Capture the cell that displays the provided text and extract its [x, y] central coordinate. 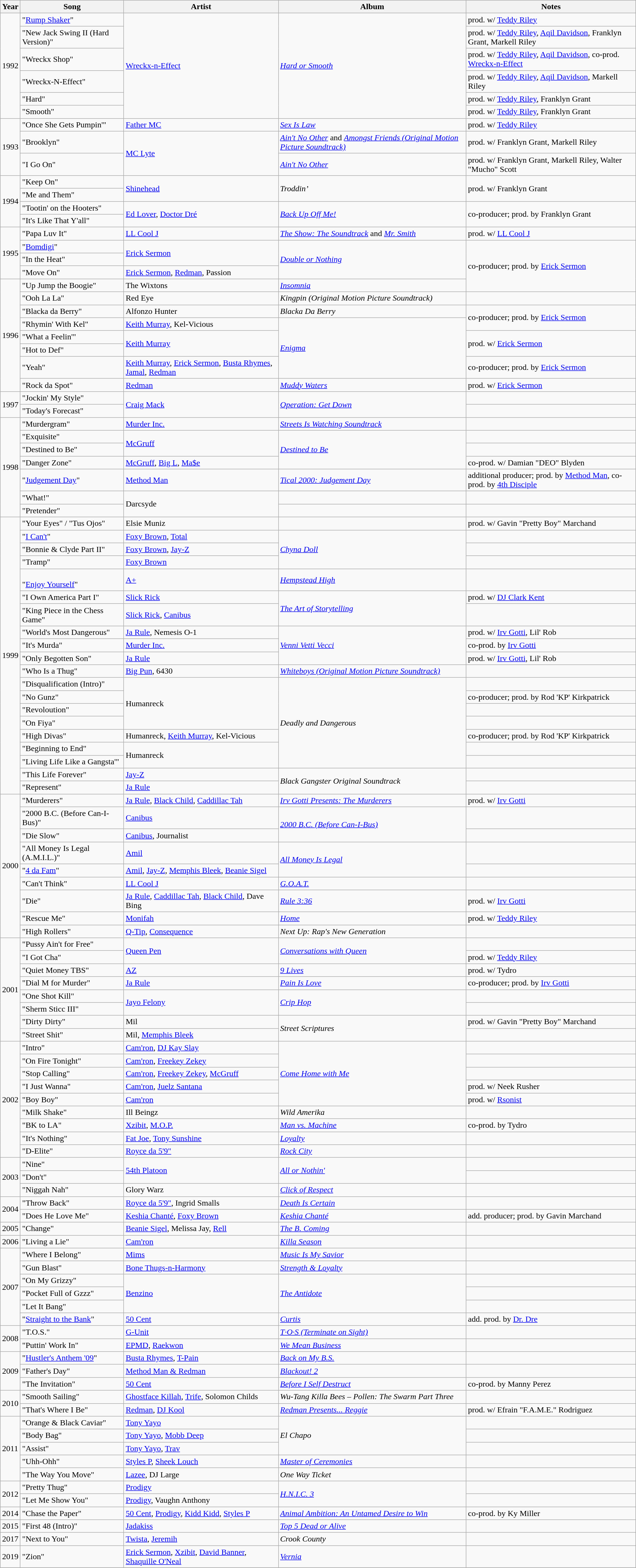
Wild Amerika [372, 1112]
Q-Tip, Consequence [201, 931]
EPMD, Raekwon [201, 1345]
2015 [10, 1526]
"High Divas" [72, 736]
Crook County [372, 1539]
Year [10, 7]
El Chapo [372, 1436]
"The Invitation" [72, 1384]
Artist [201, 7]
Bone Thugs-n-Harmony [201, 1267]
T·O·S (Terminate on Sight) [372, 1332]
co-prod. by Tydro [551, 1125]
"Rescue Me" [72, 919]
1995 [10, 253]
"Danger Zone" [72, 463]
"One Shot Kill" [72, 996]
prod. w/ Teddy Riley, Aqil Davidson, co-prod. Wreckx-n-Effect [551, 59]
The B. Coming [372, 1229]
Beanie Sigel, Melissa Jay, Rell [201, 1229]
"Throw Back" [72, 1203]
"No Gunz" [72, 697]
"What!" [72, 498]
"Tramp" [72, 562]
"I Just Wanna" [72, 1086]
"Living Life Like a Gangsta'" [72, 762]
"King Piece in the Chess Game" [72, 615]
prod. w/ Efrain "F.A.M.E." Rodriguez [551, 1410]
Jay-Z [201, 774]
Before I Self Destruct [372, 1384]
prod. w/ Tydro [551, 970]
Ill Beingz [201, 1112]
1993 [10, 147]
The Art of Storytelling [372, 608]
1992 [10, 66]
"Rump Shaker" [72, 20]
2001 [10, 990]
Home [372, 919]
"Hard" [72, 99]
Rule 3:36 [372, 901]
G-Unit [201, 1332]
"It's Like That Y'all" [72, 221]
2019 [10, 1556]
"Straight to the Bank" [72, 1319]
co-prod. by Irv Gotti [551, 645]
"I Own America Part I" [72, 597]
Amil [201, 853]
Ed Lover, Doctor Dré [201, 214]
"Change" [72, 1229]
"Up Jump the Boogie" [72, 285]
Keith Murray, Kel-Vicious [201, 324]
Conversations with Queen [372, 951]
"Living a Lie" [72, 1242]
"Hot to Def" [72, 350]
Vernia [372, 1556]
Monifah [201, 919]
Animal Ambition: An Untamed Desire to Win [372, 1513]
Foxy Brown, Total [201, 536]
"The Way You Move" [72, 1474]
"Rhymin' With Kel" [72, 324]
The Antidote [372, 1293]
Blacka Da Berry [372, 311]
Ja Rule, Nemesis O-1 [201, 632]
Keshia Chanté [372, 1216]
"Let Me Show You" [72, 1500]
"Beginning to End" [72, 749]
A+ [201, 580]
"Does He Love Me" [72, 1216]
"Keep On" [72, 182]
co-prod. w/ Damian "DEO" Blyden [551, 463]
"On My Grizzy" [72, 1280]
Top 5 Dead or Alive [372, 1526]
Xzibit, M.O.P. [201, 1125]
"Die Slow" [72, 835]
"Who Is a Thug" [72, 671]
co-producer; prod. by Franklyn Grant [551, 214]
Humanreck, Keith Murray, Kel-Vicious [201, 736]
"I Go On" [72, 164]
prod. w/ Rsonist [551, 1100]
prod. w/ Franklyn Grant [551, 188]
"Represent" [72, 787]
"Once She Gets Pumpin'" [72, 125]
Man vs. Machine [372, 1125]
"Destined to Be" [72, 450]
prod. w/ Franklyn Grant, Markell Riley [551, 142]
"Nine" [72, 1164]
2005 [10, 1229]
"Revoloution" [72, 710]
2009 [10, 1371]
"First 48 (Intro)" [72, 1526]
Slick Rick, Canibus [201, 615]
"Hustler's Anthem '09" [72, 1358]
"Ooh La La" [72, 298]
McGruff, Big L, Ma$e [201, 463]
Cam'ron, Juelz Santana [201, 1086]
Styles P, Sheek Louch [201, 1461]
Erick Sermon [201, 253]
Keith Murray [201, 343]
Wreckx-n-Effect [201, 66]
"Stop Calling" [72, 1073]
2003 [10, 1177]
"Die" [72, 901]
Rock City [372, 1151]
"On Fiya" [72, 723]
Elsie Muniz [201, 523]
Canibus [201, 818]
Canibus, Journalist [201, 835]
Big Pun, 6430 [201, 671]
Keshia Chanté, Foxy Brown [201, 1216]
Insomnia [372, 285]
Next Up: Rap's New Generation [372, 931]
Cam'ron, DJ Kay Slay [201, 1048]
"Judgement Day" [72, 480]
Ghostface Killah, Trife, Solomon Childs [201, 1397]
"Wreckx-N-Effect" [72, 82]
Song [72, 7]
Redman Presents... Reggie [372, 1410]
Operation: Get Down [372, 404]
Tony Yayo, Mobb Deep [201, 1436]
Wu-Tang Killa Bees – Pollen: The Swarm Part Three [372, 1397]
2011 [10, 1448]
Irv Gotti Presents: The Murderers [372, 800]
"It's Nothing" [72, 1138]
2000 [10, 866]
prod. w/ LL Cool J [551, 234]
"Niggah Nah" [72, 1190]
"Disqualification (Intro)" [72, 684]
Redman, DJ Kool [201, 1410]
All Money Is Legal [372, 859]
Jayo Felony [201, 1002]
Redman [201, 385]
Come Home with Me [372, 1073]
2000 B.C. (Before Can-I-Bus) [372, 824]
2010 [10, 1403]
Amil, Jay-Z, Memphis Bleek, Beanie Sigel [201, 870]
"High Rollers" [72, 931]
"Let It Bang" [72, 1306]
Ain't No Other [372, 164]
add. prod. by Dr. Dre [551, 1319]
"Wreckx Shop" [72, 59]
Jadakiss [201, 1526]
"Blacka da Berry" [72, 311]
prod. w/ Teddy Riley, Aqil Davidson, Markell Riley [551, 82]
Muddy Waters [372, 385]
"Father's Day" [72, 1371]
"Rock da Spot" [72, 385]
"Papa Luv It" [72, 234]
Prodigy [201, 1487]
1996 [10, 335]
The Show: The Soundtrack and Mr. Smith [372, 234]
"BK to LA" [72, 1125]
"On Fire Tonight" [72, 1061]
G.O.A.T. [372, 884]
Loyalty [372, 1138]
"Your Eyes" / "Tus Ojos" [72, 523]
Enigma [372, 348]
Darcsyde [201, 504]
AZ [201, 970]
"Me and Them" [72, 195]
"Jockin' My Style" [72, 398]
"Bomdigi" [72, 247]
"I Can't" [72, 536]
"Only Begotten Son" [72, 658]
Cam'ron, Freekey Zekey [201, 1061]
Blackout! 2 [372, 1371]
Slick Rick [201, 597]
"Sherm Sticc III" [72, 1009]
Lazee, DJ Large [201, 1474]
"Yeah" [72, 368]
"Dial M for Murder" [72, 983]
2017 [10, 1539]
"New Jack Swing II (Hard Version)" [72, 37]
H.N.I.C. 3 [372, 1494]
Crip Hop [372, 1002]
"T.O.S." [72, 1332]
"Murderers" [72, 800]
1997 [10, 404]
"Smooth Sailing" [72, 1397]
"Don't" [72, 1177]
"This Life Forever" [72, 774]
Deadly and Dangerous [372, 723]
Curtis [372, 1319]
2007 [10, 1287]
Prodigy, Vaughn Anthony [201, 1500]
"Pretender" [72, 511]
Mims [201, 1254]
We Mean Business [372, 1345]
Erick Sermon, Xzibit, David Banner, Shaquille O'Neal [201, 1556]
co-producer; prod. by Irv Gotti [551, 983]
"Quiet Money TBS" [72, 970]
prod. w/ Neek Rusher [551, 1086]
Ja Rule, Black Child, Caddillac Tah [201, 800]
"Smooth" [72, 112]
co-prod. by Ky Miller [551, 1513]
Busta Rhymes, T-Pain [201, 1358]
2014 [10, 1513]
Album [372, 7]
Tical 2000: Judgement Day [372, 480]
"Move On" [72, 272]
2006 [10, 1242]
"Body Bag" [72, 1436]
Foxy Brown, Jay-Z [201, 549]
Foxy Brown [201, 562]
1999 [10, 656]
Cam'ron, Freekey Zekey, McGruff [201, 1073]
Notes [551, 7]
Erick Sermon, Redman, Passion [201, 272]
"Pussy Ain't for Free" [72, 944]
"Tootin' on the Hooters" [72, 208]
"Dirty Dirty" [72, 1022]
Mil [201, 1022]
"Bonnie & Clyde Part II" [72, 549]
"Enjoy Yourself" [72, 580]
Craig Mack [201, 404]
"All Money Is Legal (A.M.I.L.)" [72, 853]
Music Is My Savior [372, 1254]
"World's Most Dangerous" [72, 632]
"Can't Think" [72, 884]
Father MC [201, 125]
The Wixtons [201, 285]
"Brooklyn" [72, 142]
1998 [10, 467]
"D-Elite" [72, 1151]
"Chase the Paper" [72, 1513]
"Uhh-Ohh" [72, 1461]
50 Cent, Prodigy, Kidd Kidd, Styles P [201, 1513]
1994 [10, 201]
2002 [10, 1099]
Destined to Be [372, 450]
2012 [10, 1494]
Kingpin (Original Motion Picture Soundtrack) [372, 298]
"That's Where I Be" [72, 1410]
Royce da 5'9", Ingrid Smalls [201, 1203]
"Today's Forecast" [72, 411]
Sex Is Law [372, 125]
prod. w/ DJ Clark Kent [551, 597]
"Puttin' Work In" [72, 1345]
add. producer; prod. by Gavin Marchand [551, 1216]
"Assist" [72, 1448]
Alfonzo Hunter [201, 311]
"Murdergram" [72, 424]
Master of Ceremonies [372, 1461]
Mil, Memphis Bleek [201, 1035]
Glory Warz [201, 1190]
co-prod. by Manny Perez [551, 1384]
"What a Feelin'" [72, 337]
"Gun Blast" [72, 1267]
2008 [10, 1339]
Red Eye [201, 298]
Street Scriptures [372, 1028]
2004 [10, 1209]
prod. w/ Franklyn Grant, Markell Riley, Walter "Mucho" Scott [551, 164]
54th Platoon [201, 1171]
"2000 B.C. (Before Can-I-Bus)" [72, 818]
Killa Season [372, 1242]
"In the Heat" [72, 260]
Shinehead [201, 188]
"It's Murda" [72, 645]
"Exquisite" [72, 437]
"Zion" [72, 1556]
Ja Rule, Caddillac Tah, Black Child, Dave Bing [201, 901]
"Intro" [72, 1048]
prod. w/ Teddy Riley, Aqil Davidson, Franklyn Grant, Markell Riley [551, 37]
Queen Pen [201, 951]
"Boy Boy" [72, 1100]
"4 da Fam" [72, 870]
"Pretty Thug" [72, 1487]
Fat Joe, Tony Sunshine [201, 1138]
Double or Nothing [372, 260]
Black Gangster Original Soundtrack [372, 781]
"Pocket Full of Gzzz" [72, 1293]
Method Man & Redman [201, 1371]
Troddin’ [372, 188]
One Way Ticket [372, 1474]
Tony Yayo, Trav [201, 1448]
9 Lives [372, 970]
"Next to You" [72, 1539]
McGruff [201, 443]
"Orange & Black Caviar" [72, 1423]
Hard or Smooth [372, 66]
Royce da 5'9" [201, 1151]
Twista, Jeremih [201, 1539]
Strength & Loyalty [372, 1267]
Venni Vetti Vecci [372, 645]
additional producer; prod. by Method Man, co-prod. by 4th Disciple [551, 480]
Back on My B.S. [372, 1358]
Keith Murray, Erick Sermon, Busta Rhymes, Jamal, Redman [201, 368]
Back Up Off Me! [372, 214]
Tony Yayo [201, 1423]
Ain't No Other and Amongst Friends (Original Motion Picture Soundtrack) [372, 142]
"Street Shit" [72, 1035]
Pain Is Love [372, 983]
Method Man [201, 480]
Chyna Doll [372, 549]
"Milk Shake" [72, 1112]
Death Is Certain [372, 1203]
"Where I Belong" [72, 1254]
Whiteboys (Original Motion Picture Soundtrack) [372, 671]
Hempstead High [372, 580]
Benzino [201, 1293]
All or Nothin' [372, 1171]
Streets Is Watching Soundtrack [372, 424]
Click of Respect [372, 1190]
MC Lyte [201, 153]
"I Got Cha" [72, 957]
